Locate the cell with the specified text and output its [X, Y] center coordinate. 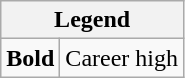
Bold [30, 58]
Legend [92, 20]
Career high [122, 58]
